Detect which cell encompasses the target text, then output its [x, y] center coordinate. 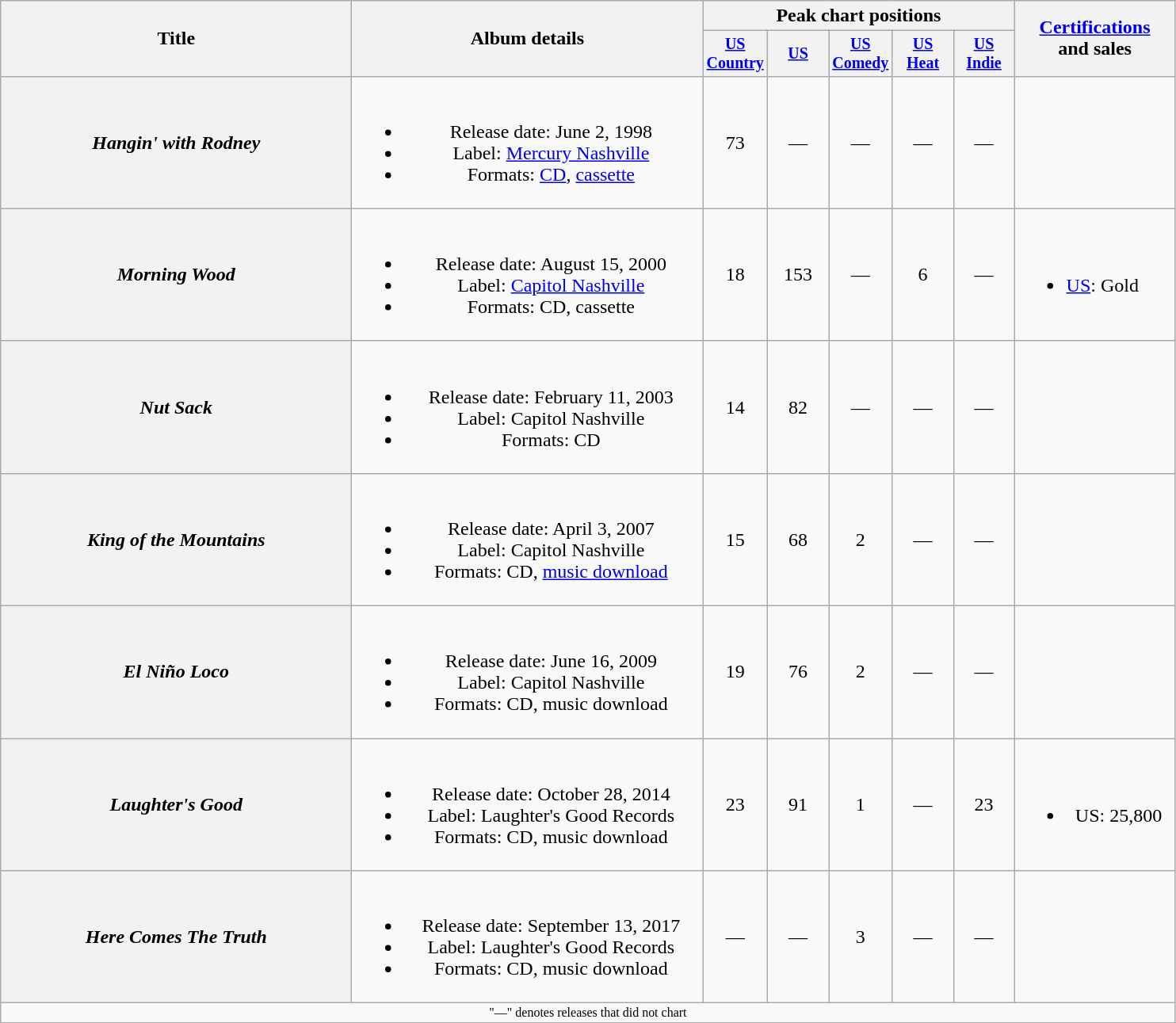
14 [735, 407]
82 [799, 407]
US: 25,800 [1095, 805]
USHeat [922, 54]
153 [799, 274]
Nut Sack [176, 407]
Release date: April 3, 2007Label: Capitol NashvilleFormats: CD, music download [528, 539]
73 [735, 143]
Release date: June 16, 2009Label: Capitol NashvilleFormats: CD, music download [528, 672]
Morning Wood [176, 274]
76 [799, 672]
18 [735, 274]
Certificationsand sales [1095, 39]
"—" denotes releases that did not chart [588, 1013]
US [799, 54]
US Indie [984, 54]
Hangin' with Rodney [176, 143]
Release date: February 11, 2003Label: Capitol NashvilleFormats: CD [528, 407]
15 [735, 539]
1 [861, 805]
68 [799, 539]
Release date: September 13, 2017Label: Laughter's Good RecordsFormats: CD, music download [528, 937]
US Country [735, 54]
US Comedy [861, 54]
6 [922, 274]
Laughter's Good [176, 805]
US: Gold [1095, 274]
El Niño Loco [176, 672]
King of the Mountains [176, 539]
Album details [528, 39]
19 [735, 672]
Release date: October 28, 2014Label: Laughter's Good RecordsFormats: CD, music download [528, 805]
Peak chart positions [859, 16]
Release date: June 2, 1998Label: Mercury NashvilleFormats: CD, cassette [528, 143]
Release date: August 15, 2000Label: Capitol NashvilleFormats: CD, cassette [528, 274]
91 [799, 805]
Here Comes The Truth [176, 937]
3 [861, 937]
Title [176, 39]
